Detect which cell encompasses the target text, then output its [X, Y] center coordinate. 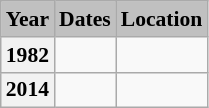
Location [162, 19]
1982 [28, 55]
Dates [85, 19]
2014 [28, 90]
Year [28, 19]
